Pinpoint the cell where the given text exists, returning its (x, y) midpoint coordinate. 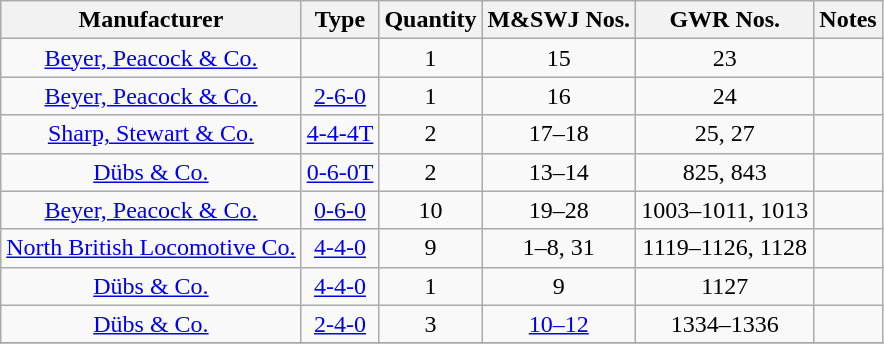
1127 (725, 286)
Quantity (430, 20)
25, 27 (725, 134)
GWR Nos. (725, 20)
2-6-0 (340, 96)
1119–1126, 1128 (725, 248)
10 (430, 210)
3 (430, 324)
23 (725, 58)
10–12 (559, 324)
825, 843 (725, 172)
Type (340, 20)
15 (559, 58)
17–18 (559, 134)
0-6-0T (340, 172)
M&SWJ Nos. (559, 20)
1334–1336 (725, 324)
1003–1011, 1013 (725, 210)
Notes (848, 20)
2-4-0 (340, 324)
0-6-0 (340, 210)
24 (725, 96)
Sharp, Stewart & Co. (151, 134)
13–14 (559, 172)
4-4-4T (340, 134)
North British Locomotive Co. (151, 248)
1–8, 31 (559, 248)
Manufacturer (151, 20)
16 (559, 96)
19–28 (559, 210)
